Scan for the cell matching the given text and deliver its [x, y] coordinate at center. 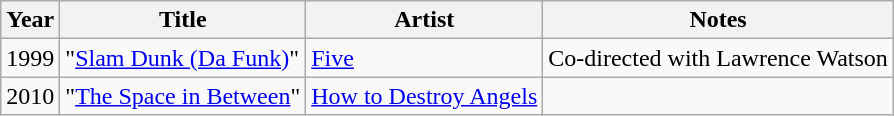
Co-directed with Lawrence Watson [718, 58]
Five [424, 58]
"Slam Dunk (Da Funk)" [183, 58]
Artist [424, 20]
"The Space in Between" [183, 96]
2010 [30, 96]
1999 [30, 58]
Year [30, 20]
Title [183, 20]
Notes [718, 20]
How to Destroy Angels [424, 96]
